Scan for the cell matching the given text and deliver its (X, Y) coordinate at center. 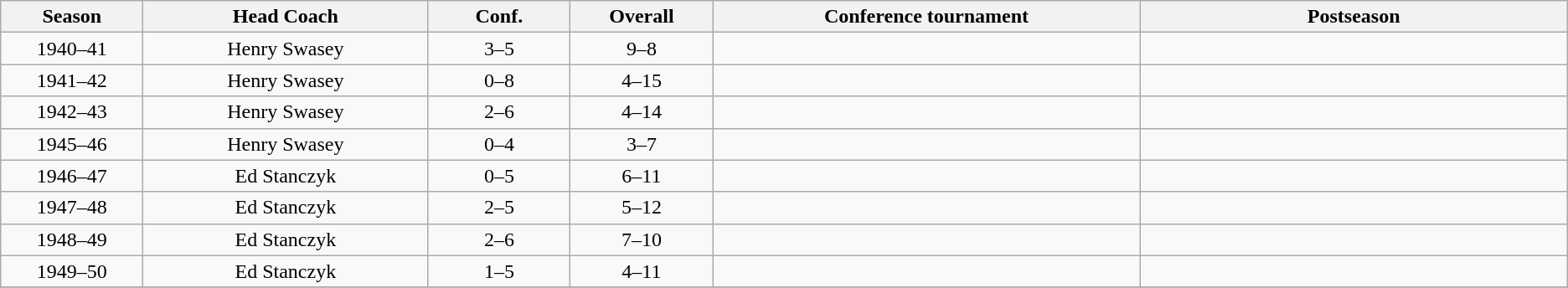
1947–48 (72, 208)
9–8 (642, 49)
1949–50 (72, 271)
5–12 (642, 208)
Conf. (499, 17)
2–5 (499, 208)
1941–42 (72, 80)
0–4 (499, 144)
Conference tournament (926, 17)
Overall (642, 17)
0–8 (499, 80)
1–5 (499, 271)
Postseason (1354, 17)
Head Coach (286, 17)
3–7 (642, 144)
1946–47 (72, 176)
1948–49 (72, 239)
0–5 (499, 176)
4–14 (642, 112)
6–11 (642, 176)
4–15 (642, 80)
7–10 (642, 239)
1940–41 (72, 49)
3–5 (499, 49)
4–11 (642, 271)
1945–46 (72, 144)
1942–43 (72, 112)
Season (72, 17)
